Detect which cell encompasses the target text, then output its (X, Y) center coordinate. 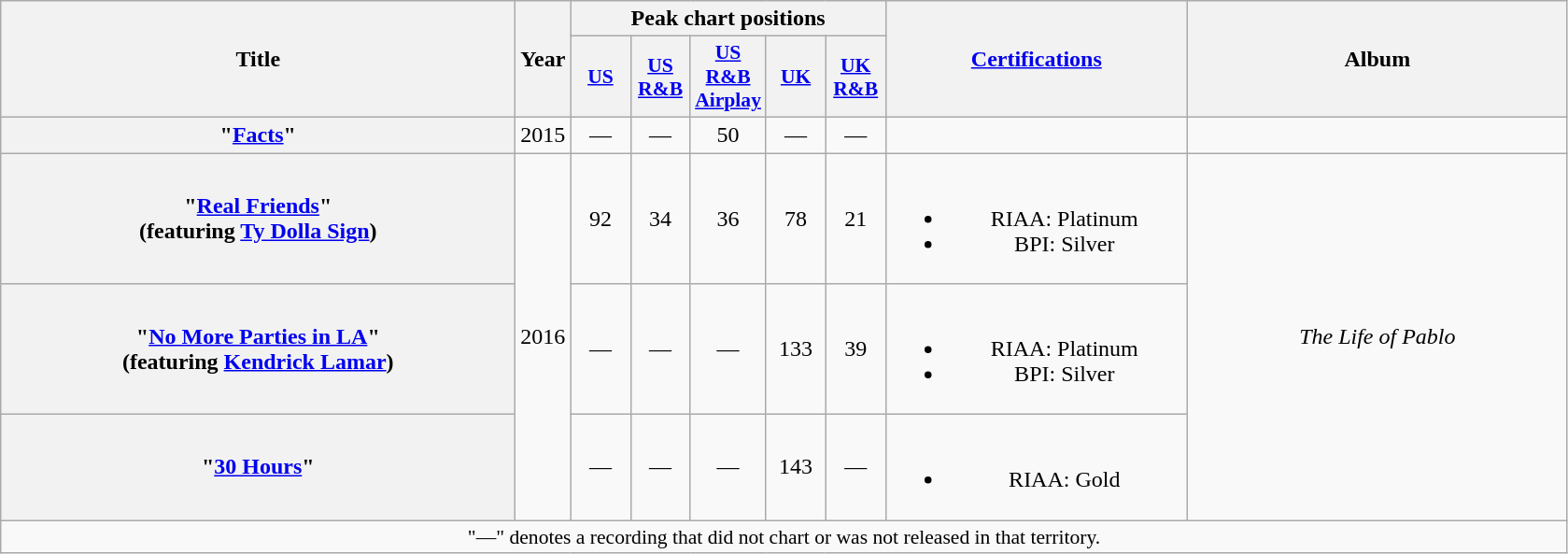
50 (728, 135)
The Life of Pablo (1377, 336)
"Real Friends"(featuring Ty Dolla Sign) (258, 219)
133 (796, 349)
"—" denotes a recording that did not chart or was not released in that territory. (784, 537)
Certifications (1037, 60)
2015 (544, 135)
21 (855, 219)
Year (544, 60)
36 (728, 219)
Title (258, 60)
"Facts" (258, 135)
USR&B (660, 77)
34 (660, 219)
78 (796, 219)
RIAA: Gold (1037, 467)
UKR&B (855, 77)
USR&B Airplay (728, 77)
US (600, 77)
143 (796, 467)
"30 Hours" (258, 467)
2016 (544, 336)
"No More Parties in LA"(featuring Kendrick Lamar) (258, 349)
Album (1377, 60)
Peak chart positions (728, 19)
92 (600, 219)
UK (796, 77)
39 (855, 349)
